Scan for the cell matching the given text and deliver its (X, Y) coordinate at center. 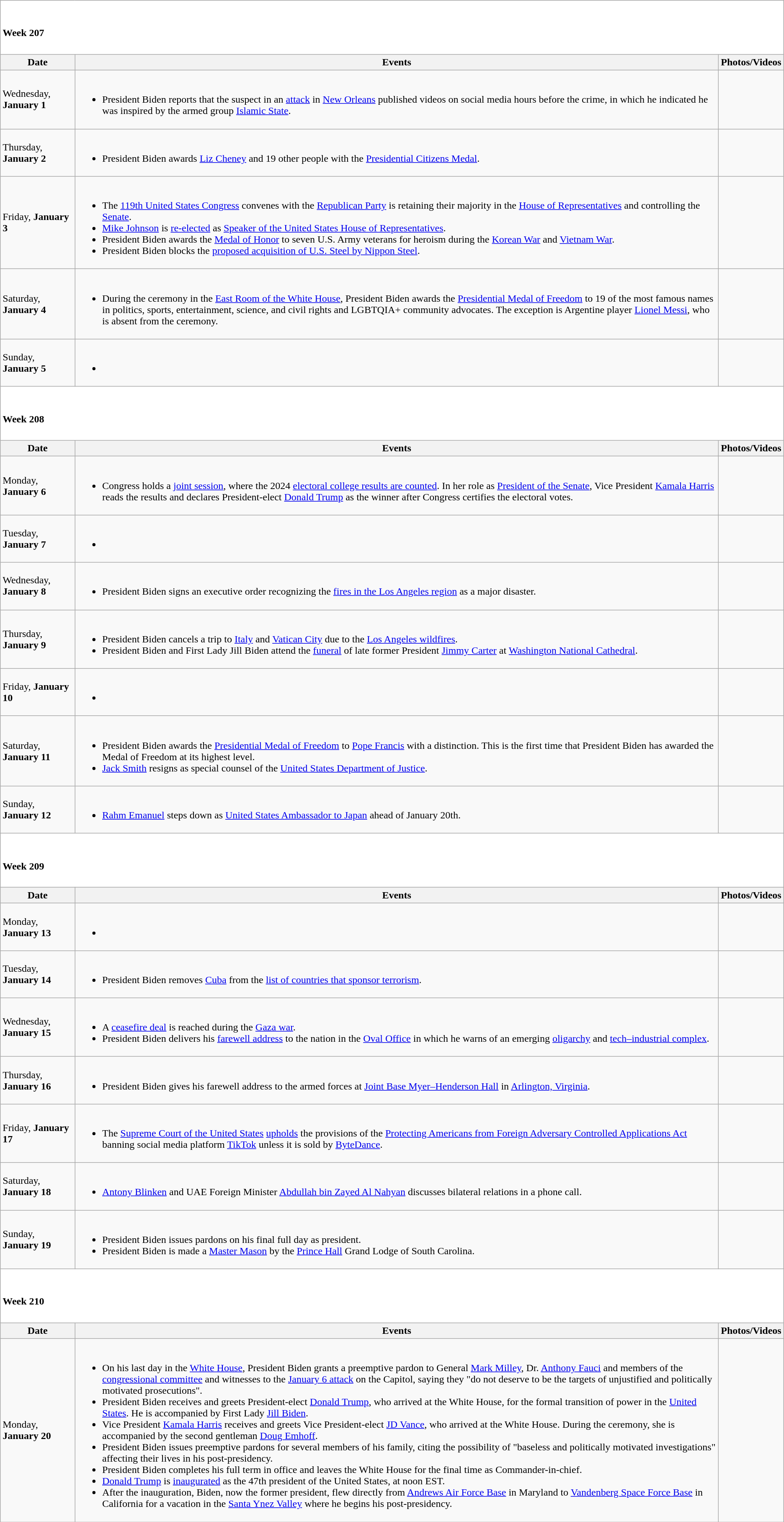
Monday, January 13 (38, 927)
Saturday, January 4 (38, 304)
Monday, January 20 (38, 1431)
Sunday, January 5 (38, 363)
Wednesday, January 1 (38, 100)
President Biden removes Cuba from the list of countries that sponsor terrorism. (396, 974)
Monday, January 6 (38, 486)
Friday, January 10 (38, 692)
Wednesday, January 8 (38, 586)
Sunday, January 12 (38, 810)
Thursday, January 2 (38, 153)
Tuesday, January 14 (38, 974)
Week 209 (392, 860)
Saturday, January 11 (38, 751)
President Biden gives his farewell address to the armed forces at Joint Base Myer–Henderson Hall in Arlington, Virginia. (396, 1080)
Week 207 (392, 28)
Sunday, January 19 (38, 1240)
Friday, January 3 (38, 223)
President Biden awards Liz Cheney and 19 other people with the Presidential Citizens Medal. (396, 153)
President Biden signs an executive order recognizing the fires in the Los Angeles region as a major disaster. (396, 586)
Antony Blinken and UAE Foreign Minister Abdullah bin Zayed Al Nahyan discusses bilateral relations in a phone call. (396, 1187)
Week 210 (392, 1296)
Tuesday, January 7 (38, 539)
Rahm Emanuel steps down as United States Ambassador to Japan ahead of January 20th. (396, 810)
Thursday, January 16 (38, 1080)
Friday, January 17 (38, 1134)
Wednesday, January 15 (38, 1027)
Saturday, January 18 (38, 1187)
Thursday, January 9 (38, 639)
Week 208 (392, 413)
